Return the (X, Y) coordinate for the center point of the cell that contains the specified text.  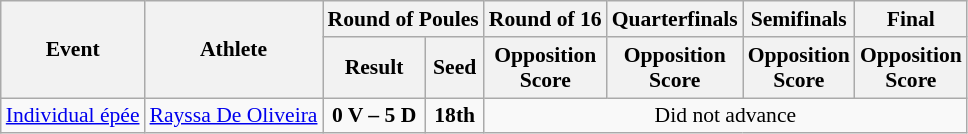
18th (455, 116)
Rayssa De Oliveira (234, 116)
0 V – 5 D (374, 116)
Round of Poules (404, 19)
Quarterfinals (675, 19)
Did not advance (726, 116)
Seed (455, 68)
Round of 16 (546, 19)
Athlete (234, 50)
Final (911, 19)
Semifinals (799, 19)
Result (374, 68)
Event (73, 50)
Individual épée (73, 116)
